For the text-containing cell, return its midpoint in (X, Y) coordinate format. 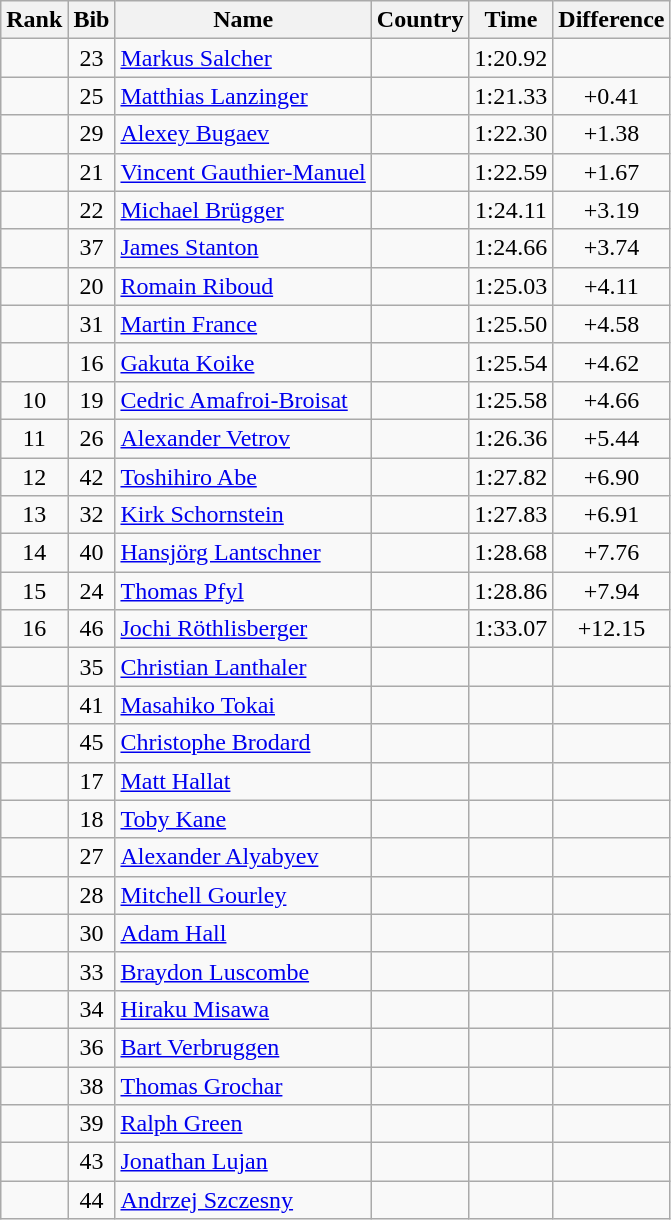
46 (92, 629)
Andrzej Szczesny (243, 1200)
1:25.54 (511, 362)
37 (92, 248)
12 (34, 477)
Toshihiro Abe (243, 477)
1:25.58 (511, 400)
Adam Hall (243, 933)
Kirk Schornstein (243, 515)
+3.19 (612, 210)
Alexey Bugaev (243, 134)
39 (92, 1124)
+12.15 (612, 629)
43 (92, 1162)
1:24.11 (511, 210)
24 (92, 591)
James Stanton (243, 248)
+7.76 (612, 553)
25 (92, 96)
+3.74 (612, 248)
1:21.33 (511, 96)
19 (92, 400)
1:20.92 (511, 58)
41 (92, 705)
35 (92, 667)
18 (92, 819)
Cedric Amafroi-Broisat (243, 400)
Romain Riboud (243, 286)
+6.91 (612, 515)
1:25.03 (511, 286)
Hansjörg Lantschner (243, 553)
Name (243, 20)
1:26.36 (511, 438)
38 (92, 1085)
Alexander Alyabyev (243, 857)
27 (92, 857)
Country (420, 20)
42 (92, 477)
Alexander Vetrov (243, 438)
26 (92, 438)
1:27.83 (511, 515)
Hiraku Misawa (243, 1009)
1:24.66 (511, 248)
1:27.82 (511, 477)
+6.90 (612, 477)
+0.41 (612, 96)
23 (92, 58)
Matthias Lanzinger (243, 96)
1:25.50 (511, 324)
31 (92, 324)
Jochi Röthlisberger (243, 629)
1:28.68 (511, 553)
+1.38 (612, 134)
+1.67 (612, 172)
Thomas Grochar (243, 1085)
44 (92, 1200)
1:33.07 (511, 629)
Difference (612, 20)
Mitchell Gourley (243, 895)
1:28.86 (511, 591)
36 (92, 1047)
Braydon Luscombe (243, 971)
45 (92, 743)
Markus Salcher (243, 58)
Time (511, 20)
+7.94 (612, 591)
Toby Kane (243, 819)
32 (92, 515)
30 (92, 933)
Michael Brügger (243, 210)
20 (92, 286)
Jonathan Lujan (243, 1162)
40 (92, 553)
14 (34, 553)
33 (92, 971)
1:22.59 (511, 172)
29 (92, 134)
Ralph Green (243, 1124)
11 (34, 438)
10 (34, 400)
+4.11 (612, 286)
15 (34, 591)
Rank (34, 20)
22 (92, 210)
13 (34, 515)
Thomas Pfyl (243, 591)
17 (92, 781)
21 (92, 172)
1:22.30 (511, 134)
28 (92, 895)
+4.62 (612, 362)
+4.58 (612, 324)
34 (92, 1009)
Matt Hallat (243, 781)
Bib (92, 20)
Martin France (243, 324)
Christian Lanthaler (243, 667)
Masahiko Tokai (243, 705)
+4.66 (612, 400)
Bart Verbruggen (243, 1047)
+5.44 (612, 438)
Gakuta Koike (243, 362)
Vincent Gauthier-Manuel (243, 172)
Christophe Brodard (243, 743)
